Detect which cell encompasses the target text, then output its (X, Y) center coordinate. 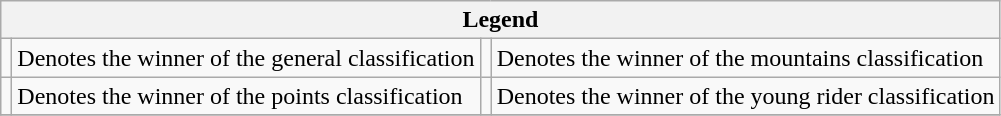
Denotes the winner of the points classification (246, 96)
Denotes the winner of the mountains classification (746, 58)
Legend (500, 20)
Denotes the winner of the young rider classification (746, 96)
Denotes the winner of the general classification (246, 58)
